Determine the [X, Y] coordinate at the center of the cell enclosing the given text.  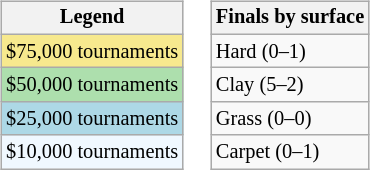
Hard (0–1) [290, 51]
Clay (5–2) [290, 85]
Legend [92, 18]
$25,000 tournaments [92, 119]
$10,000 tournaments [92, 152]
$75,000 tournaments [92, 51]
Finals by surface [290, 18]
Grass (0–0) [290, 119]
$50,000 tournaments [92, 85]
Carpet (0–1) [290, 152]
